Search for the cell housing the specified text and yield its [X, Y] center coordinate. 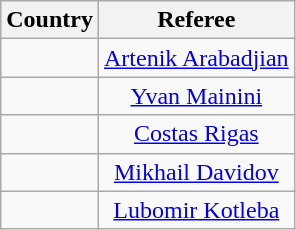
Lubomir Kotleba [196, 210]
Artenik Arabadjian [196, 58]
Referee [196, 20]
Mikhail Davidov [196, 172]
Costas Rigas [196, 134]
Yvan Mainini [196, 96]
Country [50, 20]
